Determine the (X, Y) coordinate at the center of the cell enclosing the given text.  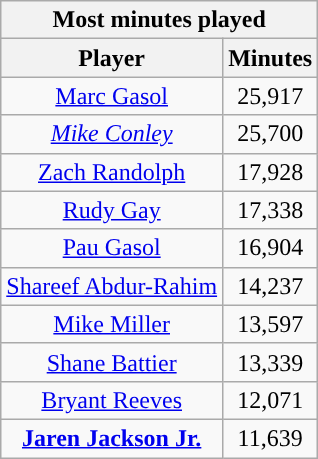
Shane Battier (112, 362)
13,339 (270, 362)
Jaren Jackson Jr. (112, 438)
Marc Gasol (112, 96)
13,597 (270, 324)
Bryant Reeves (112, 400)
17,338 (270, 210)
Mike Miller (112, 324)
Player (112, 58)
11,639 (270, 438)
16,904 (270, 248)
Zach Randolph (112, 172)
Mike Conley (112, 134)
Most minutes played (160, 20)
Pau Gasol (112, 248)
17,928 (270, 172)
Shareef Abdur-Rahim (112, 286)
14,237 (270, 286)
Minutes (270, 58)
Rudy Gay (112, 210)
12,071 (270, 400)
25,700 (270, 134)
25,917 (270, 96)
